Pinpoint the cell where the given text exists, returning its [x, y] midpoint coordinate. 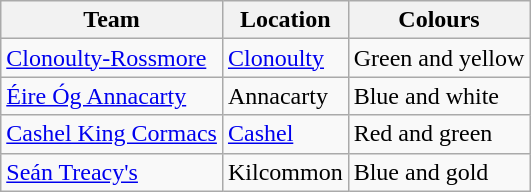
Annacarty [285, 96]
Colours [439, 20]
Clonoulty-Rossmore [112, 58]
Kilcommon [285, 172]
Blue and white [439, 96]
Éire Óg Annacarty [112, 96]
Team [112, 20]
Cashel [285, 134]
Green and yellow [439, 58]
Clonoulty [285, 58]
Cashel King Cormacs [112, 134]
Location [285, 20]
Red and green [439, 134]
Seán Treacy's [112, 172]
Blue and gold [439, 172]
